Find where the given text appears and provide that cell's center as (X, Y) coordinate. 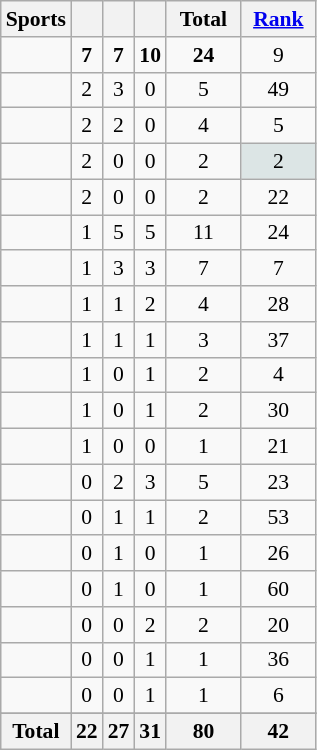
31 (150, 732)
10 (150, 55)
37 (278, 340)
80 (204, 732)
53 (278, 518)
11 (204, 233)
60 (278, 589)
6 (278, 696)
26 (278, 554)
49 (278, 90)
Sports (36, 19)
23 (278, 482)
20 (278, 625)
42 (278, 732)
Rank (278, 19)
27 (119, 732)
9 (278, 55)
21 (278, 447)
36 (278, 660)
30 (278, 411)
28 (278, 304)
